Output the (x, y) coordinate of the center of the cell containing the given text.  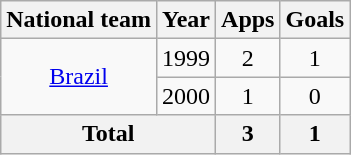
Goals (315, 20)
National team (79, 20)
2000 (186, 96)
Total (108, 134)
0 (315, 96)
2 (248, 58)
1999 (186, 58)
Year (186, 20)
Apps (248, 20)
Brazil (79, 77)
3 (248, 134)
